Output the [X, Y] coordinate of the center of the cell containing the given text.  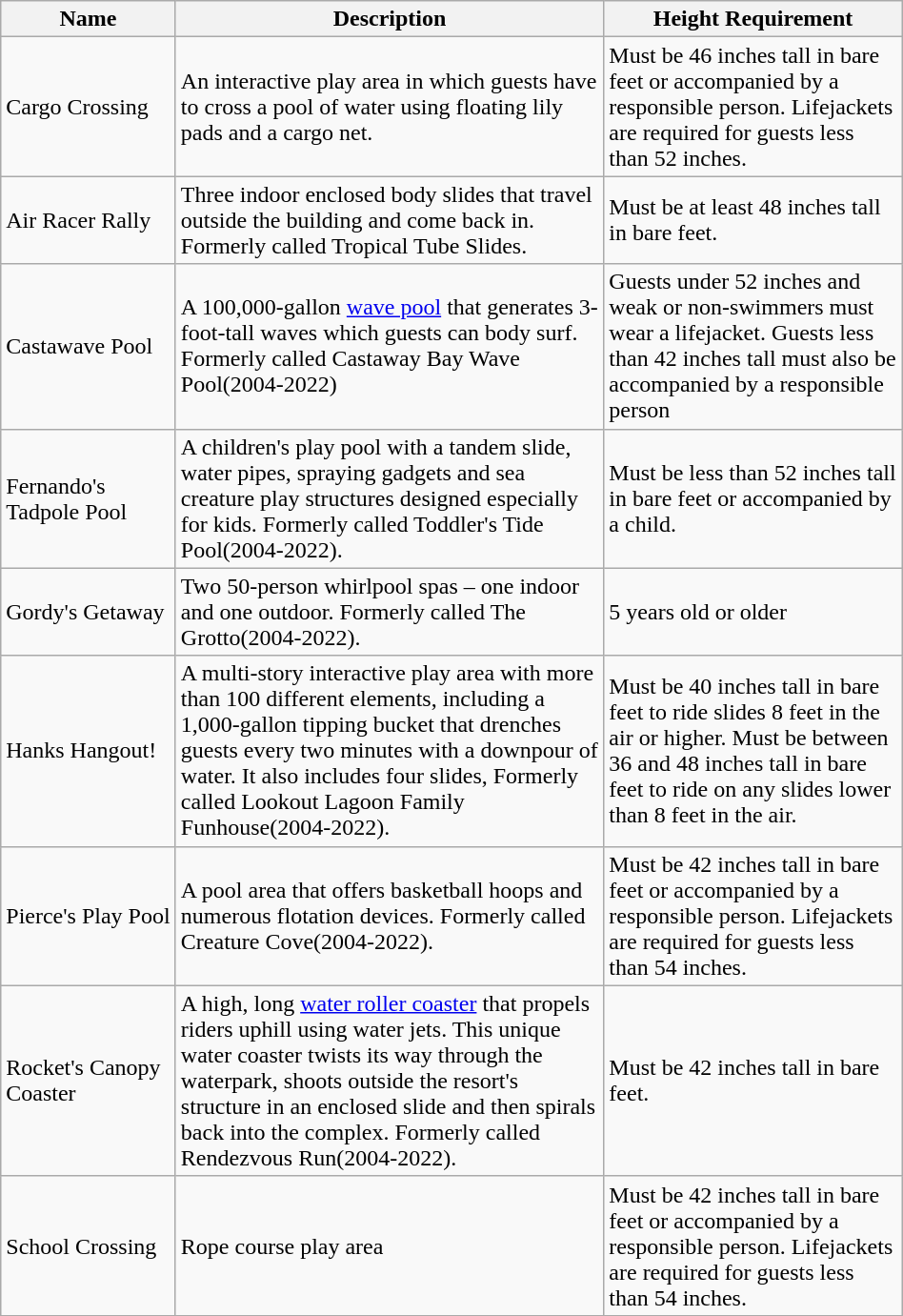
Cargo Crossing [89, 107]
Hanks Hangout! [89, 751]
Three indoor enclosed body slides that travel outside the building and come back in. Formerly called Tropical Tube Slides. [389, 220]
Rope course play area [389, 1245]
5 years old or older [752, 612]
School Crossing [89, 1245]
Pierce's Play Pool [89, 916]
Gordy's Getaway [89, 612]
Must be 42 inches tall in bare feet. [752, 1081]
Two 50-person whirlpool spas – one indoor and one outdoor. Formerly called The Grotto(2004-2022). [389, 612]
Air Racer Rally [89, 220]
Description [389, 19]
Must be less than 52 inches tall in bare feet or accompanied by a child. [752, 498]
A 100,000-gallon wave pool that generates 3-foot-tall waves which guests can body surf. Formerly called Castaway Bay Wave Pool(2004-2022) [389, 347]
A pool area that offers basketball hoops and numerous flotation devices. Formerly called Creature Cove(2004-2022). [389, 916]
Height Requirement [752, 19]
Must be 46 inches tall in bare feet or accompanied by a responsible person. Lifejackets are required for guests less than 52 inches. [752, 107]
Rocket's Canopy Coaster [89, 1081]
Must be at least 48 inches tall in bare feet. [752, 220]
Castawave Pool [89, 347]
An interactive play area in which guests have to cross a pool of water using floating lily pads and a cargo net. [389, 107]
Fernando's Tadpole Pool [89, 498]
Name [89, 19]
